Provide the (X, Y) coordinate of the cell's center where the given text is located.  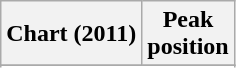
Peakposition (188, 34)
Chart (2011) (72, 34)
